Determine the [X, Y] coordinate at the center of the cell enclosing the given text.  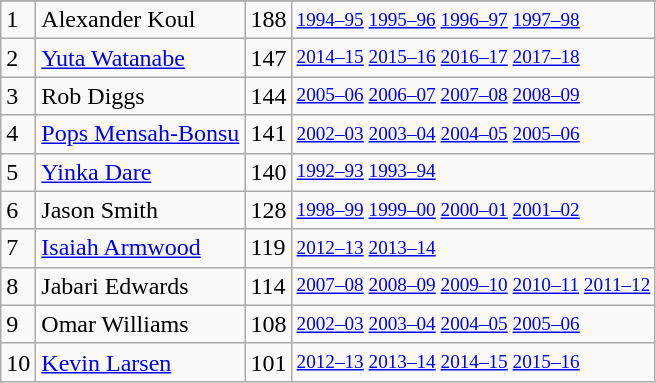
114 [268, 286]
2014–15 2015–16 2016–17 2017–18 [474, 58]
Rob Diggs [140, 96]
3 [18, 96]
Alexander Koul [140, 20]
128 [268, 210]
7 [18, 248]
Isaiah Armwood [140, 248]
141 [268, 134]
5 [18, 172]
Yinka Dare [140, 172]
1994–95 1995–96 1996–97 1997–98 [474, 20]
9 [18, 324]
101 [268, 362]
2007–08 2008–09 2009–10 2010–11 2011–12 [474, 286]
6 [18, 210]
1992–93 1993–94 [474, 172]
1998–99 1999–00 2000–01 2001–02 [474, 210]
Jabari Edwards [140, 286]
119 [268, 248]
140 [268, 172]
8 [18, 286]
2005–06 2006–07 2007–08 2008–09 [474, 96]
4 [18, 134]
Kevin Larsen [140, 362]
2012–13 2013–14 2014–15 2015–16 [474, 362]
188 [268, 20]
Pops Mensah-Bonsu [140, 134]
10 [18, 362]
Yuta Watanabe [140, 58]
Jason Smith [140, 210]
2012–13 2013–14 [474, 248]
1 [18, 20]
2 [18, 58]
147 [268, 58]
108 [268, 324]
Omar Williams [140, 324]
144 [268, 96]
